Identify which cell holds the provided text, then report its (x, y) central coordinate. 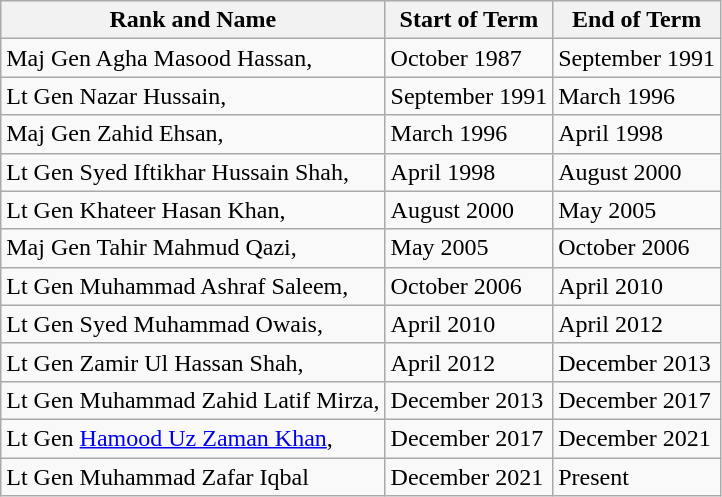
Lt Gen Muhammad Zafar Iqbal (193, 477)
Start of Term (469, 20)
Lt Gen Nazar Hussain, (193, 96)
Present (637, 477)
Lt Gen Muhammad Ashraf Saleem, (193, 286)
Lt Gen Khateer Hasan Khan, (193, 210)
Rank and Name (193, 20)
Maj Gen Tahir Mahmud Qazi, (193, 248)
End of Term (637, 20)
Lt Gen Syed Muhammad Owais, (193, 324)
Lt Gen Muhammad Zahid Latif Mirza, (193, 400)
Lt Gen Syed Iftikhar Hussain Shah, (193, 172)
Maj Gen Agha Masood Hassan, (193, 58)
Maj Gen Zahid Ehsan, (193, 134)
Lt Gen Zamir Ul Hassan Shah, (193, 362)
October 1987 (469, 58)
Lt Gen Hamood Uz Zaman Khan, (193, 438)
